Provide the [x, y] coordinate of the cell's center where the given text is located.  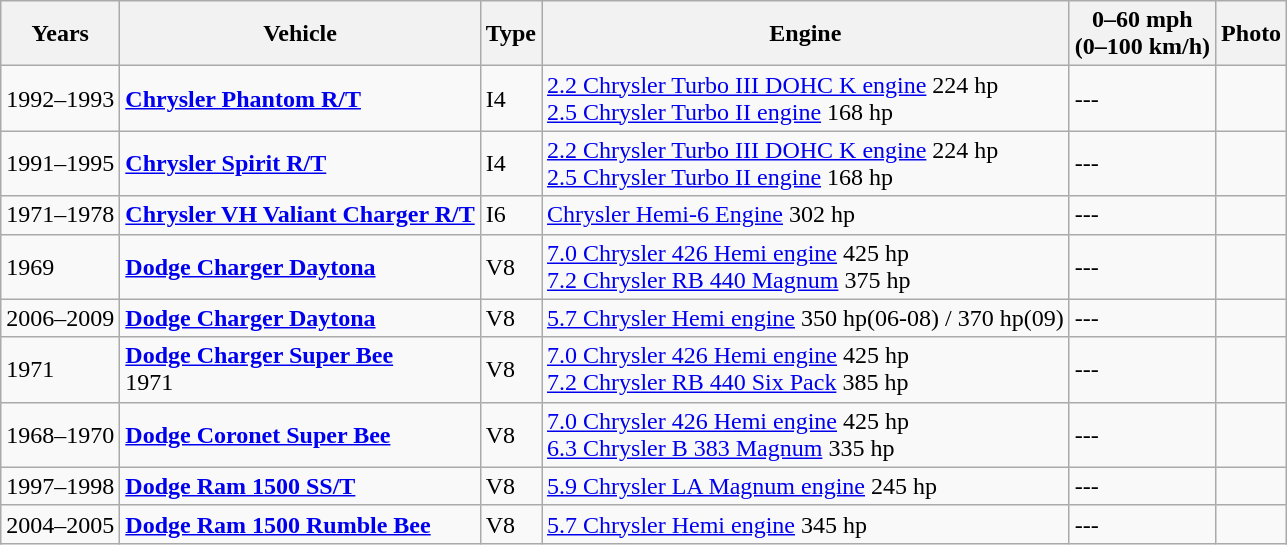
Chrysler Spirit R/T [300, 164]
1969 [60, 266]
Dodge Coronet Super Bee [300, 434]
7.0 Chrysler 426 Hemi engine 425 hp 7.2 Chrysler RB 440 Magnum 375 hp [806, 266]
5.7 Chrysler Hemi engine 350 hp(06-08) / 370 hp(09) [806, 318]
I6 [510, 215]
Dodge Charger Super Bee1971 [300, 370]
Photo [1252, 34]
7.0 Chrysler 426 Hemi engine 425 hp 6.3 Chrysler B 383 Magnum 335 hp [806, 434]
Engine [806, 34]
Chrysler Phantom R/T [300, 98]
2006–2009 [60, 318]
Dodge Ram 1500 Rumble Bee [300, 524]
Chrysler Hemi-6 Engine 302 hp [806, 215]
5.7 Chrysler Hemi engine 345 hp [806, 524]
Type [510, 34]
Chrysler VH Valiant Charger R/T [300, 215]
7.0 Chrysler 426 Hemi engine 425 hp 7.2 Chrysler RB 440 Six Pack 385 hp [806, 370]
Years [60, 34]
Dodge Ram 1500 SS/T [300, 486]
1992–1993 [60, 98]
1997–1998 [60, 486]
1991–1995 [60, 164]
1971 [60, 370]
2004–2005 [60, 524]
1971–1978 [60, 215]
0–60 mph(0–100 km/h) [1142, 34]
Vehicle [300, 34]
5.9 Chrysler LA Magnum engine 245 hp [806, 486]
1968–1970 [60, 434]
